Extract the [x, y] coordinate from the center of the cell holding the provided text.  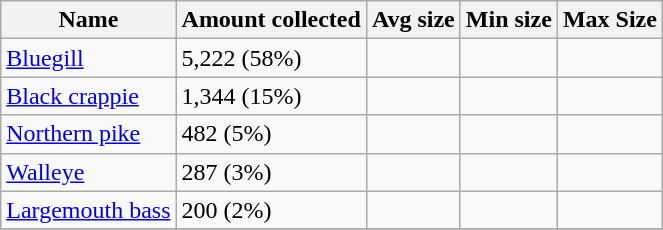
Name [88, 20]
Max Size [610, 20]
Bluegill [88, 58]
482 (5%) [271, 134]
Largemouth bass [88, 210]
Min size [508, 20]
5,222 (58%) [271, 58]
Avg size [413, 20]
200 (2%) [271, 210]
Northern pike [88, 134]
Walleye [88, 172]
Amount collected [271, 20]
1,344 (15%) [271, 96]
Black crappie [88, 96]
287 (3%) [271, 172]
